From the cell containing the given text, extract its center point as [x, y] coordinate. 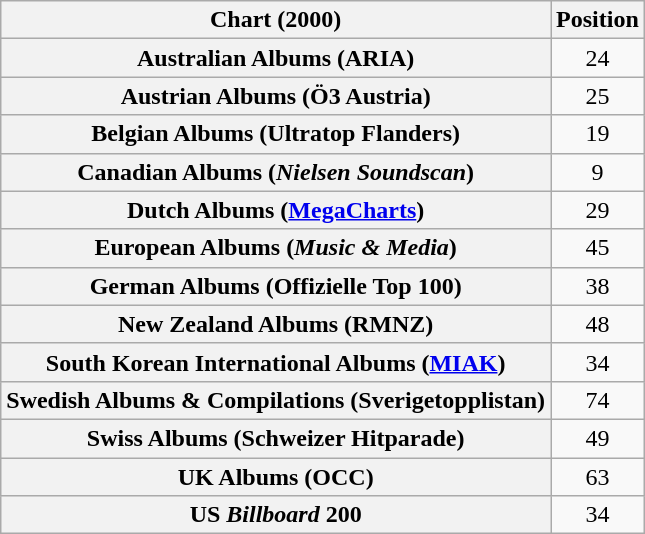
48 [598, 324]
South Korean International Albums (MIAK) [276, 362]
Australian Albums (ARIA) [276, 58]
38 [598, 286]
European Albums (Music & Media) [276, 248]
74 [598, 400]
Chart (2000) [276, 20]
UK Albums (OCC) [276, 477]
Canadian Albums (Nielsen Soundscan) [276, 172]
29 [598, 210]
49 [598, 438]
63 [598, 477]
German Albums (Offizielle Top 100) [276, 286]
45 [598, 248]
US Billboard 200 [276, 515]
9 [598, 172]
Belgian Albums (Ultratop Flanders) [276, 134]
25 [598, 96]
Position [598, 20]
Swedish Albums & Compilations (Sverigetopplistan) [276, 400]
19 [598, 134]
Austrian Albums (Ö3 Austria) [276, 96]
24 [598, 58]
Swiss Albums (Schweizer Hitparade) [276, 438]
Dutch Albums (MegaCharts) [276, 210]
New Zealand Albums (RMNZ) [276, 324]
